Provide the [x, y] coordinate of the cell's center where the given text is located.  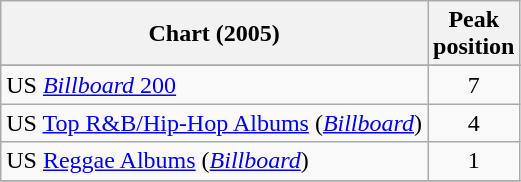
1 [474, 161]
Chart (2005) [214, 34]
Peakposition [474, 34]
US Reggae Albums (Billboard) [214, 161]
4 [474, 123]
US Top R&B/Hip-Hop Albums (Billboard) [214, 123]
7 [474, 85]
US Billboard 200 [214, 85]
